Extract the (X, Y) coordinate from the center of the cell holding the provided text.  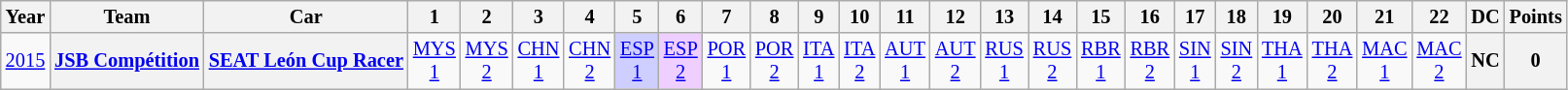
14 (1052, 16)
8 (774, 16)
13 (1003, 16)
Car (306, 16)
MAC1 (1384, 61)
THA1 (1282, 61)
NC (1485, 61)
AUT1 (905, 61)
RUS1 (1003, 61)
Team (126, 16)
19 (1282, 16)
11 (905, 16)
20 (1333, 16)
CHN2 (589, 61)
15 (1100, 16)
17 (1196, 16)
ESP1 (638, 61)
MYS1 (435, 61)
5 (638, 16)
SEAT León Cup Racer (306, 61)
22 (1439, 16)
JSB Compétition (126, 61)
POR1 (727, 61)
ITA1 (819, 61)
RBR2 (1150, 61)
4 (589, 16)
CHN1 (539, 61)
Points (1536, 16)
ESP2 (680, 61)
Year (25, 16)
1 (435, 16)
ITA2 (859, 61)
RUS2 (1052, 61)
RBR1 (1100, 61)
7 (727, 16)
MAC2 (1439, 61)
16 (1150, 16)
SIN1 (1196, 61)
SIN2 (1237, 61)
10 (859, 16)
DC (1485, 16)
6 (680, 16)
18 (1237, 16)
THA2 (1333, 61)
3 (539, 16)
MYS2 (487, 61)
2015 (25, 61)
AUT2 (956, 61)
0 (1536, 61)
12 (956, 16)
21 (1384, 16)
9 (819, 16)
POR2 (774, 61)
2 (487, 16)
